Search for the cell housing the specified text and yield its [X, Y] center coordinate. 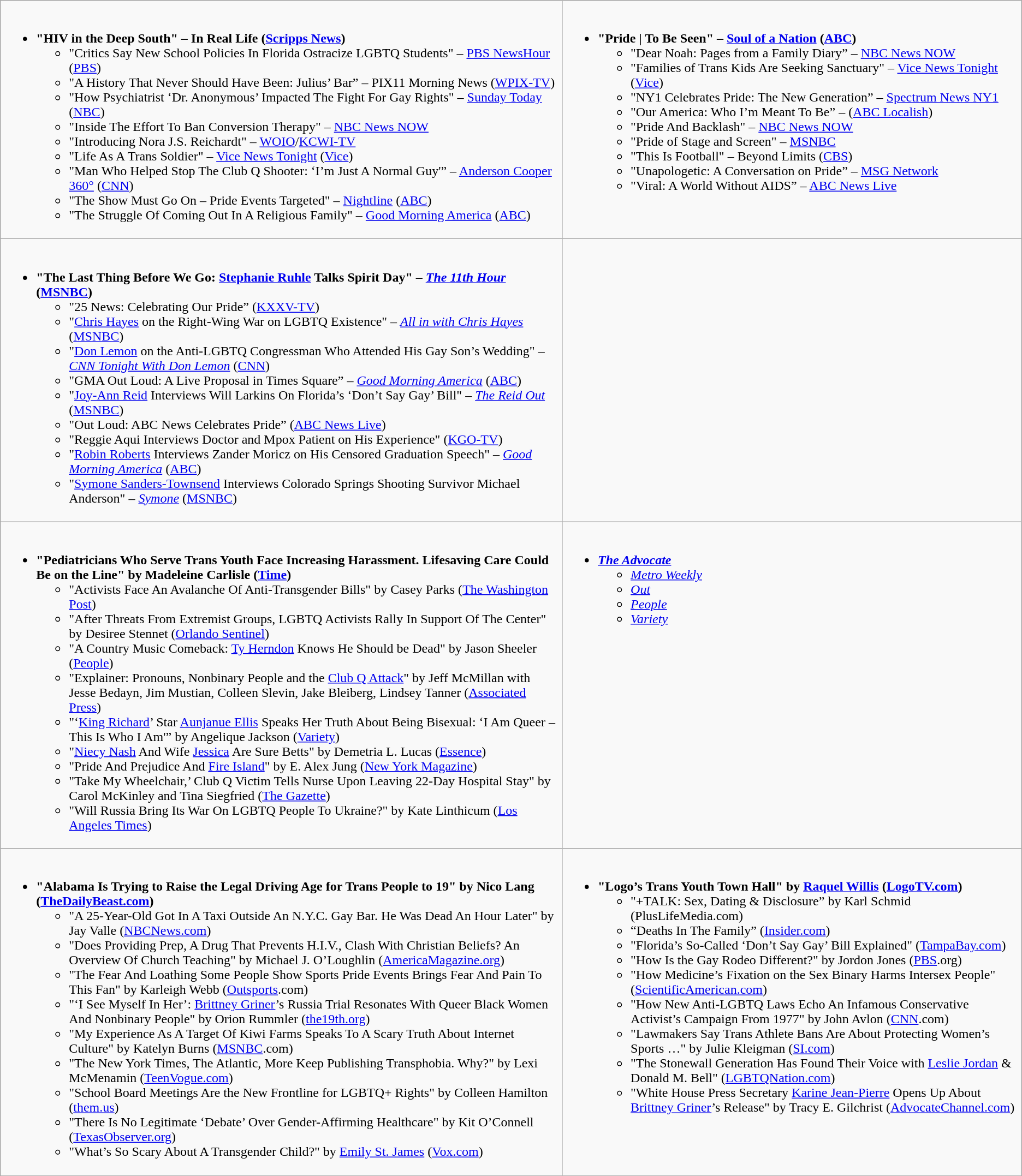
The AdvocateMetro WeeklyOutPeopleVariety [792, 685]
